Extract the (x, y) coordinate from the center of the cell holding the provided text.  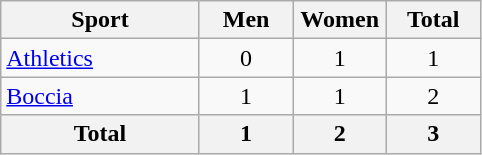
Sport (100, 20)
3 (433, 134)
Boccia (100, 96)
Athletics (100, 58)
Men (246, 20)
Women (340, 20)
0 (246, 58)
